Scan for the cell matching the given text and deliver its [X, Y] coordinate at center. 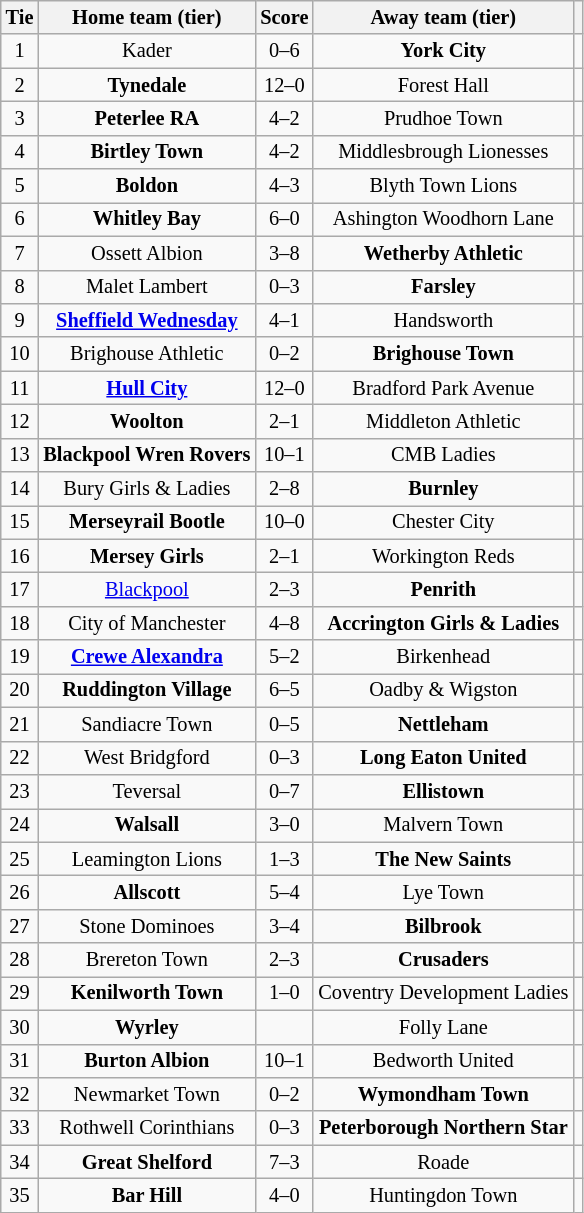
9 [20, 320]
4–1 [284, 320]
35 [20, 1195]
22 [20, 758]
Peterlee RA [146, 118]
Kader [146, 51]
Malet Lambert [146, 287]
32 [20, 1094]
Farsley [443, 287]
Oadby & Wigston [443, 690]
0–7 [284, 791]
24 [20, 825]
Rothwell Corinthians [146, 1128]
33 [20, 1128]
Woolton [146, 421]
4 [20, 152]
34 [20, 1162]
Blackpool Wren Rovers [146, 455]
Peterborough Northern Star [443, 1128]
30 [20, 1027]
2–8 [284, 489]
Blyth Town Lions [443, 186]
11 [20, 388]
Burton Albion [146, 1061]
Ellistown [443, 791]
16 [20, 556]
28 [20, 960]
3 [20, 118]
21 [20, 724]
Great Shelford [146, 1162]
Roade [443, 1162]
10–0 [284, 522]
Nettleham [443, 724]
Huntingdon Town [443, 1195]
0–6 [284, 51]
Birkenhead [443, 657]
23 [20, 791]
3–4 [284, 926]
City of Manchester [146, 623]
Long Eaton United [443, 758]
1 [20, 51]
20 [20, 690]
26 [20, 892]
Bedworth United [443, 1061]
Blackpool [146, 589]
Ashington Woodhorn Lane [443, 219]
Folly Lane [443, 1027]
Away team (tier) [443, 17]
2 [20, 85]
5–2 [284, 657]
Hull City [146, 388]
Mersey Girls [146, 556]
Leamington Lions [146, 859]
Bury Girls & Ladies [146, 489]
Coventry Development Ladies [443, 993]
29 [20, 993]
Score [284, 17]
4–3 [284, 186]
4–0 [284, 1195]
14 [20, 489]
Whitley Bay [146, 219]
3–0 [284, 825]
Stone Dominoes [146, 926]
Brereton Town [146, 960]
5–4 [284, 892]
Ossett Albion [146, 253]
Penrith [443, 589]
Bradford Park Avenue [443, 388]
Prudhoe Town [443, 118]
Burnley [443, 489]
Tynedale [146, 85]
York City [443, 51]
Brighouse Town [443, 354]
Birtley Town [146, 152]
Tie [20, 17]
Handsworth [443, 320]
4–8 [284, 623]
Merseyrail Bootle [146, 522]
Allscott [146, 892]
Brighouse Athletic [146, 354]
5 [20, 186]
Middlesbrough Lionesses [443, 152]
Crewe Alexandra [146, 657]
CMB Ladies [443, 455]
17 [20, 589]
1–0 [284, 993]
25 [20, 859]
13 [20, 455]
12 [20, 421]
27 [20, 926]
6 [20, 219]
18 [20, 623]
7 [20, 253]
31 [20, 1061]
Bar Hill [146, 1195]
Crusaders [443, 960]
Wymondham Town [443, 1094]
Home team (tier) [146, 17]
Ruddington Village [146, 690]
Malvern Town [443, 825]
6–0 [284, 219]
Kenilworth Town [146, 993]
1–3 [284, 859]
Wetherby Athletic [443, 253]
8 [20, 287]
10 [20, 354]
Boldon [146, 186]
15 [20, 522]
Forest Hall [443, 85]
Accrington Girls & Ladies [443, 623]
7–3 [284, 1162]
West Bridgford [146, 758]
The New Saints [443, 859]
Chester City [443, 522]
Teversal [146, 791]
Wyrley [146, 1027]
Sheffield Wednesday [146, 320]
19 [20, 657]
6–5 [284, 690]
0–5 [284, 724]
Lye Town [443, 892]
Bilbrook [443, 926]
Workington Reds [443, 556]
Sandiacre Town [146, 724]
Walsall [146, 825]
3–8 [284, 253]
Middleton Athletic [443, 421]
Newmarket Town [146, 1094]
